From the cell containing the given text, extract its center point as (X, Y) coordinate. 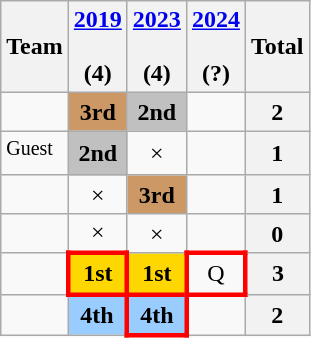
2019 (4) (98, 47)
Q (216, 274)
2024 (?) (216, 47)
3 (277, 274)
0 (277, 233)
Team (35, 47)
Total (277, 47)
Guest (35, 154)
2023 (4) (156, 47)
